Search for the cell housing the specified text and yield its [X, Y] center coordinate. 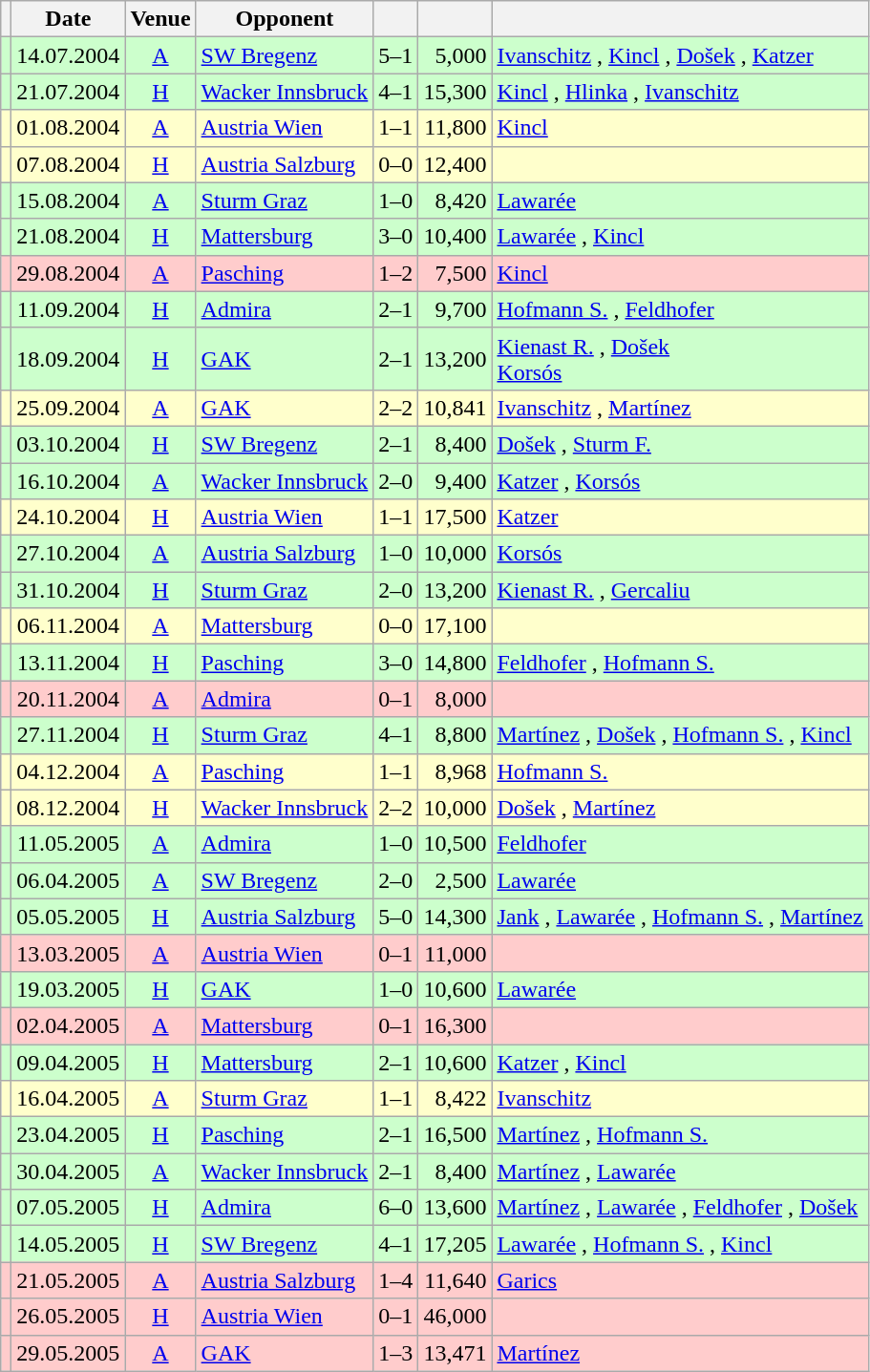
Garics [680, 1280]
Došek , Sturm F. [680, 444]
5–1 [395, 55]
17,205 [455, 1244]
29.08.2004 [69, 273]
9,400 [455, 480]
13,600 [455, 1208]
07.08.2004 [69, 164]
Lawarée , Hofmann S. , Kincl [680, 1244]
Kienast R. , Došek Korsós [680, 359]
Martínez , Lawarée [680, 1171]
09.04.2005 [69, 1063]
07.05.2005 [69, 1208]
Katzer [680, 517]
Opponent [285, 19]
13.03.2005 [69, 953]
Korsós [680, 554]
14,800 [455, 663]
Katzer , Kincl [680, 1063]
16,500 [455, 1135]
29.05.2005 [69, 1353]
10,841 [455, 408]
30.04.2005 [69, 1171]
7,500 [455, 273]
11,800 [455, 128]
Hofmann S. , Feldhofer [680, 309]
1–2 [395, 273]
46,000 [455, 1317]
17,100 [455, 626]
9,700 [455, 309]
21.05.2005 [69, 1280]
11.09.2004 [69, 309]
8,420 [455, 201]
8,422 [455, 1099]
Katzer , Korsós [680, 480]
19.03.2005 [69, 989]
02.04.2005 [69, 1025]
11.05.2005 [69, 844]
27.10.2004 [69, 554]
14.07.2004 [69, 55]
06.04.2005 [69, 880]
15.08.2004 [69, 201]
8,968 [455, 771]
20.11.2004 [69, 699]
04.12.2004 [69, 771]
Martínez , Došek , Hofmann S. , Kincl [680, 735]
26.05.2005 [69, 1317]
14.05.2005 [69, 1244]
17,500 [455, 517]
1–3 [395, 1353]
1–4 [395, 1280]
16.04.2005 [69, 1099]
Kincl , Hlinka , Ivanschitz [680, 92]
Martínez [680, 1353]
21.07.2004 [69, 92]
25.09.2004 [69, 408]
13.11.2004 [69, 663]
Kienast R. , Gercaliu [680, 590]
06.11.2004 [69, 626]
6–0 [395, 1208]
12,400 [455, 164]
Hofmann S. [680, 771]
2,500 [455, 880]
24.10.2004 [69, 517]
Ivanschitz , Kincl , Došek , Katzer [680, 55]
Došek , Martínez [680, 808]
18.09.2004 [69, 359]
01.08.2004 [69, 128]
31.10.2004 [69, 590]
8,800 [455, 735]
Lawarée , Kincl [680, 237]
14,300 [455, 917]
Martínez , Hofmann S. [680, 1135]
13,471 [455, 1353]
Date [69, 19]
11,000 [455, 953]
03.10.2004 [69, 444]
Ivanschitz , Martínez [680, 408]
16,300 [455, 1025]
21.08.2004 [69, 237]
15,300 [455, 92]
Martínez , Lawarée , Feldhofer , Došek [680, 1208]
08.12.2004 [69, 808]
10,500 [455, 844]
27.11.2004 [69, 735]
Feldhofer [680, 844]
16.10.2004 [69, 480]
Ivanschitz [680, 1099]
Jank , Lawarée , Hofmann S. , Martínez [680, 917]
5–0 [395, 917]
5,000 [455, 55]
Venue [160, 19]
23.04.2005 [69, 1135]
11,640 [455, 1280]
05.05.2005 [69, 917]
8,000 [455, 699]
10,400 [455, 237]
Feldhofer , Hofmann S. [680, 663]
